Return (x, y) of the center of cell containing provided text 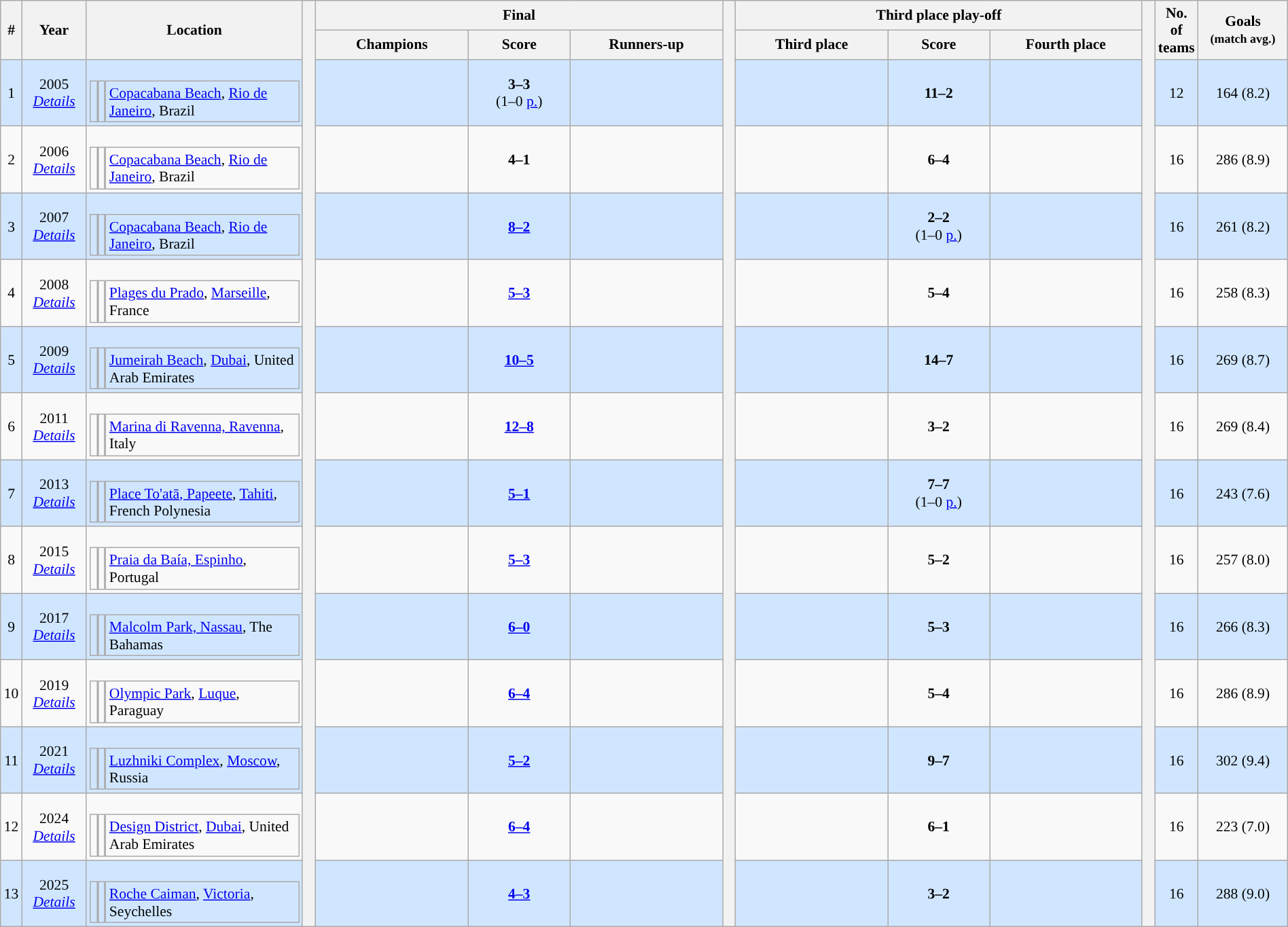
# (12, 30)
2007Details (54, 226)
Final (519, 15)
Runners-up (647, 45)
2005Details (54, 93)
9–7 (939, 760)
14–7 (939, 360)
269 (8.4) (1243, 426)
7 (12, 493)
1 (12, 93)
6 (12, 426)
12–8 (519, 426)
269 (8.7) (1243, 360)
Year (54, 30)
Champions (391, 45)
3 (12, 226)
2025Details (54, 894)
2024Details (54, 827)
9 (12, 627)
Goals(match avg.) (1243, 30)
266 (8.3) (1243, 627)
3–3 (1–0 p.) (519, 93)
2011Details (54, 426)
223 (7.0) (1243, 827)
10 (12, 693)
2006Details (54, 160)
2015Details (54, 560)
No. ofteams (1177, 30)
2–2 (1–0 p.) (939, 226)
4–1 (519, 160)
2 (12, 160)
2009Details (54, 360)
11–2 (939, 93)
Fourth place (1066, 45)
Third place (812, 45)
243 (7.6) (1243, 493)
Third place play-off (939, 15)
2008Details (54, 293)
2017Details (54, 627)
2019Details (54, 693)
5 (12, 360)
261 (8.2) (1243, 226)
288 (9.0) (1243, 894)
2013Details (54, 493)
4–3 (519, 894)
6–0 (519, 627)
258 (8.3) (1243, 293)
302 (9.4) (1243, 760)
Location (194, 30)
164 (8.2) (1243, 93)
8–2 (519, 226)
13 (12, 894)
8 (12, 560)
257 (8.0) (1243, 560)
7–7 (1–0 p.) (939, 493)
10–5 (519, 360)
11 (12, 760)
2021Details (54, 760)
4 (12, 293)
5–1 (519, 493)
6–1 (939, 827)
